Find where the given text appears and provide that cell's center as [x, y] coordinate. 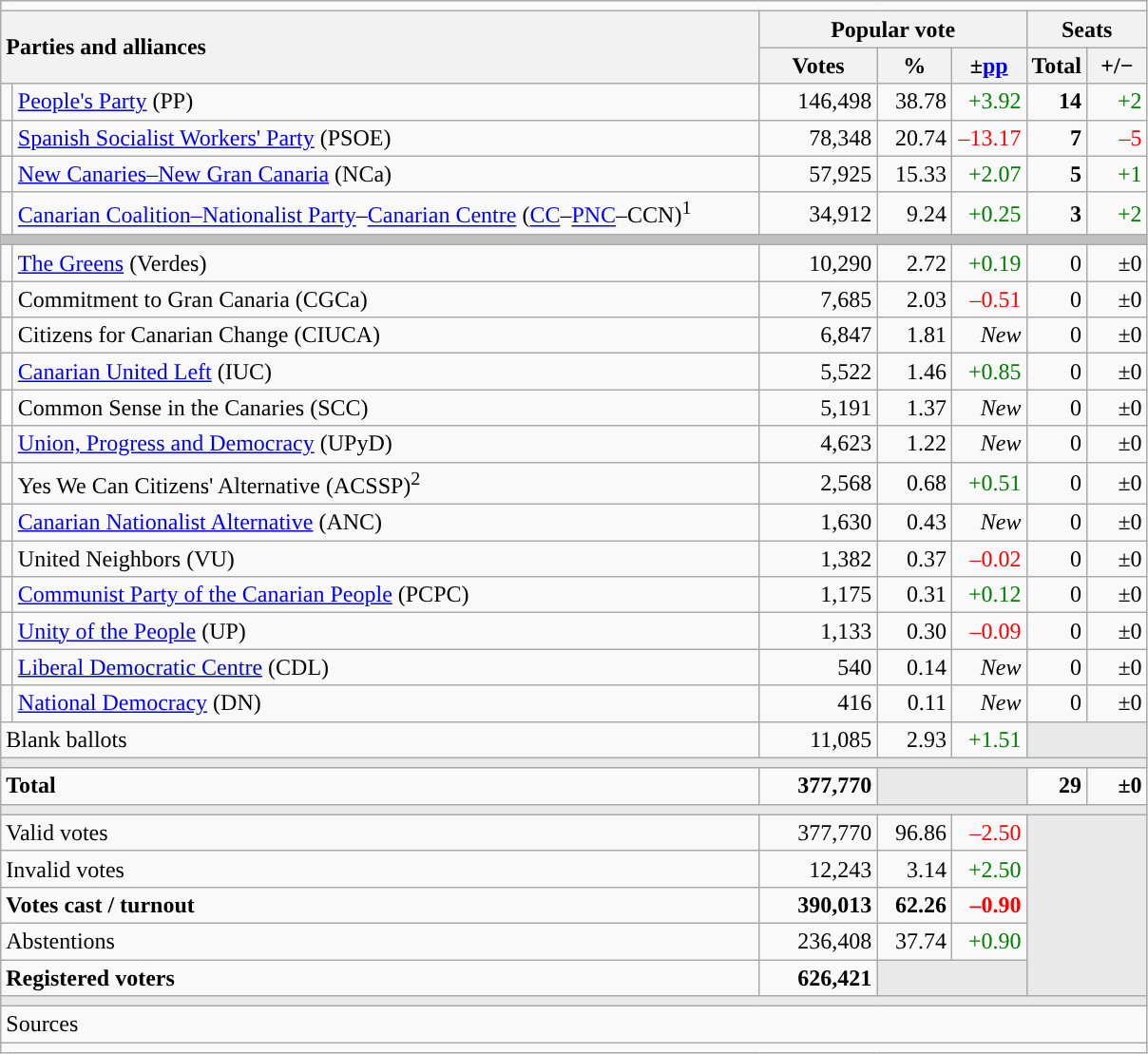
Votes cast / turnout [380, 905]
1,175 [818, 595]
Abstentions [380, 941]
–0.90 [988, 905]
–5 [1118, 138]
United Neighbors (VU) [386, 559]
Canarian United Left (IUC) [386, 372]
0.14 [914, 667]
Popular vote [893, 29]
5,522 [818, 372]
5,191 [818, 408]
Parties and alliances [380, 48]
Valid votes [380, 833]
+/− [1118, 66]
+0.25 [988, 213]
+2.50 [988, 869]
+1 [1118, 174]
78,348 [818, 138]
0.30 [914, 631]
Commitment to Gran Canaria (CGCa) [386, 299]
People's Party (PP) [386, 102]
4,623 [818, 444]
2.93 [914, 739]
3.14 [914, 869]
Communist Party of the Canarian People (PCPC) [386, 595]
3 [1057, 213]
–0.09 [988, 631]
Spanish Socialist Workers' Party (PSOE) [386, 138]
Liberal Democratic Centre (CDL) [386, 667]
34,912 [818, 213]
+0.85 [988, 372]
390,013 [818, 905]
6,847 [818, 335]
29 [1057, 786]
1.81 [914, 335]
2.03 [914, 299]
Yes We Can Citizens' Alternative (ACSSP)2 [386, 483]
±pp [988, 66]
Canarian Coalition–Nationalist Party–Canarian Centre (CC–PNC–CCN)1 [386, 213]
The Greens (Verdes) [386, 263]
37.74 [914, 941]
1,630 [818, 523]
10,290 [818, 263]
5 [1057, 174]
Common Sense in the Canaries (SCC) [386, 408]
National Democracy (DN) [386, 703]
14 [1057, 102]
0.68 [914, 483]
+3.92 [988, 102]
11,085 [818, 739]
2,568 [818, 483]
626,421 [818, 978]
236,408 [818, 941]
540 [818, 667]
Unity of the People (UP) [386, 631]
–13.17 [988, 138]
7,685 [818, 299]
+2.07 [988, 174]
+0.51 [988, 483]
Citizens for Canarian Change (CIUCA) [386, 335]
1,382 [818, 559]
Registered voters [380, 978]
12,243 [818, 869]
57,925 [818, 174]
+0.90 [988, 941]
146,498 [818, 102]
% [914, 66]
Blank ballots [380, 739]
96.86 [914, 833]
1.37 [914, 408]
20.74 [914, 138]
Union, Progress and Democracy (UPyD) [386, 444]
–2.50 [988, 833]
Votes [818, 66]
62.26 [914, 905]
0.43 [914, 523]
7 [1057, 138]
+1.51 [988, 739]
38.78 [914, 102]
2.72 [914, 263]
–0.02 [988, 559]
1,133 [818, 631]
Canarian Nationalist Alternative (ANC) [386, 523]
1.46 [914, 372]
15.33 [914, 174]
0.11 [914, 703]
Sources [574, 1025]
9.24 [914, 213]
Invalid votes [380, 869]
–0.51 [988, 299]
0.31 [914, 595]
1.22 [914, 444]
0.37 [914, 559]
+0.12 [988, 595]
416 [818, 703]
Seats [1087, 29]
New Canaries–New Gran Canaria (NCa) [386, 174]
+0.19 [988, 263]
